Pinpoint the cell where the given text exists, returning its (X, Y) midpoint coordinate. 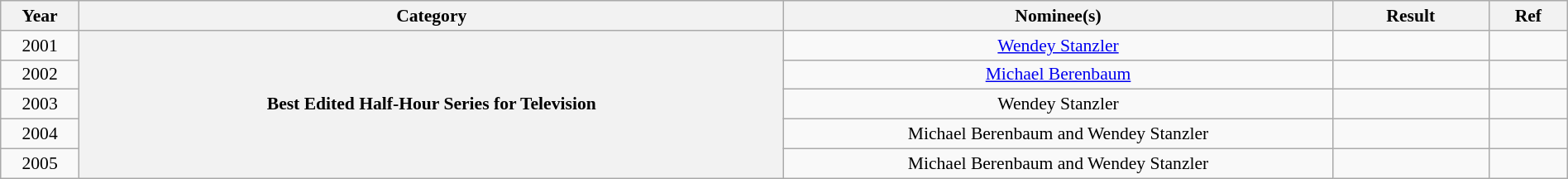
Nominee(s) (1059, 16)
Year (40, 16)
Category (432, 16)
2003 (40, 104)
2002 (40, 75)
Ref (1528, 16)
Best Edited Half-Hour Series for Television (432, 104)
2005 (40, 163)
Michael Berenbaum (1059, 75)
2001 (40, 46)
2004 (40, 134)
Result (1411, 16)
